Detect which cell encompasses the target text, then output its (X, Y) center coordinate. 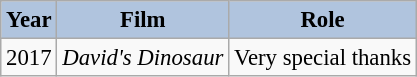
David's Dinosaur (143, 58)
Very special thanks (323, 58)
Role (323, 20)
Year (29, 20)
2017 (29, 58)
Film (143, 20)
